Search for the cell housing the specified text and yield its [x, y] center coordinate. 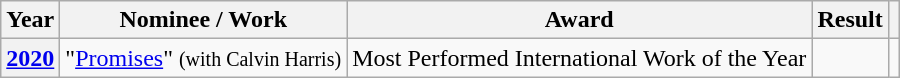
2020 [30, 58]
Year [30, 20]
Nominee / Work [204, 20]
Most Performed International Work of the Year [580, 58]
Award [580, 20]
"Promises" (with Calvin Harris) [204, 58]
Result [850, 20]
